Identify which cell holds the provided text, then report its (X, Y) central coordinate. 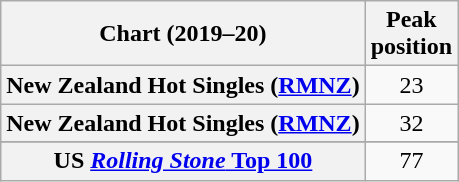
32 (411, 123)
US Rolling Stone Top 100 (183, 161)
Peakposition (411, 34)
23 (411, 85)
Chart (2019–20) (183, 34)
77 (411, 161)
